Output the [x, y] coordinate of the center of the cell containing the given text.  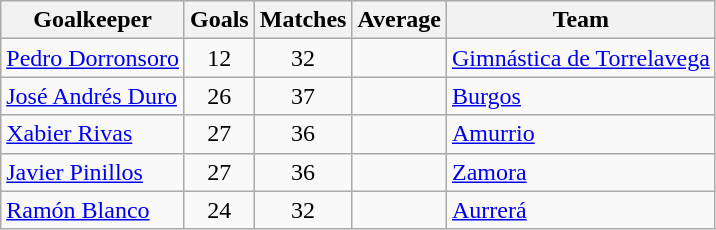
12 [219, 58]
Pedro Dorronsoro [93, 58]
Burgos [580, 96]
24 [219, 210]
Average [400, 20]
Gimnástica de Torrelavega [580, 58]
Amurrio [580, 134]
Goals [219, 20]
37 [303, 96]
Goalkeeper [93, 20]
José Andrés Duro [93, 96]
26 [219, 96]
Matches [303, 20]
Aurrerá [580, 210]
Team [580, 20]
Zamora [580, 172]
Xabier Rivas [93, 134]
Javier Pinillos [93, 172]
Ramón Blanco [93, 210]
